Detect which cell encompasses the target text, then output its [X, Y] center coordinate. 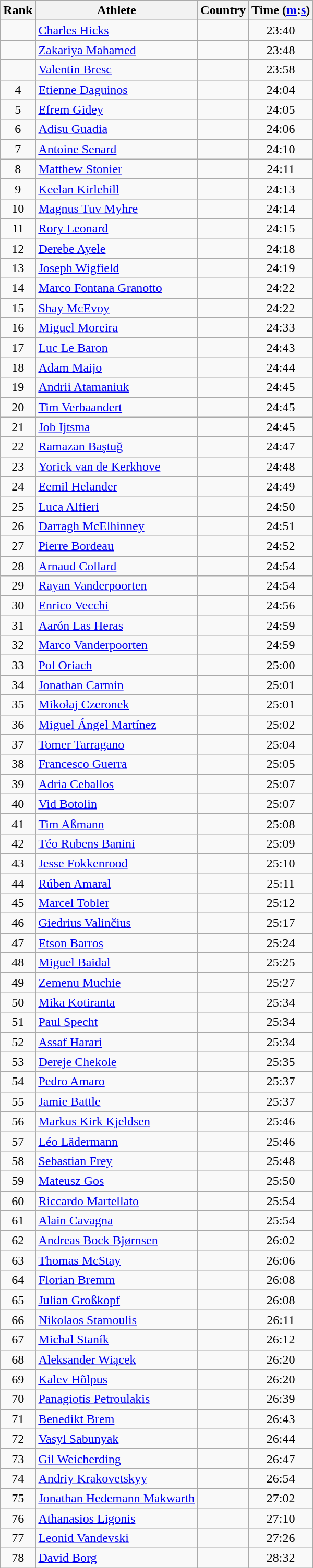
9 [18, 189]
26:02 [281, 1241]
Aleksander Wiącek [117, 1359]
Paul Specht [117, 1022]
27:02 [281, 1498]
65 [18, 1300]
8 [18, 169]
Leonid Vandevski [117, 1538]
25 [18, 506]
Nikolaos Stamoulis [117, 1320]
Marco Vanderpoorten [117, 645]
Jamie Battle [117, 1101]
26:47 [281, 1459]
69 [18, 1379]
24:05 [281, 109]
Darragh McElhinney [117, 526]
24:50 [281, 506]
5 [18, 109]
24:48 [281, 467]
53 [18, 1062]
25:04 [281, 744]
75 [18, 1498]
Andriy Krakovetskyy [117, 1478]
Andrii Atamaniuk [117, 387]
6 [18, 129]
21 [18, 427]
27:10 [281, 1518]
71 [18, 1419]
Thomas McStay [117, 1260]
Derebe Ayele [117, 249]
24:44 [281, 367]
55 [18, 1101]
Miguel Moreira [117, 328]
Yorick van de Kerkhove [117, 467]
61 [18, 1221]
24:52 [281, 546]
60 [18, 1200]
66 [18, 1320]
24:15 [281, 228]
24:10 [281, 149]
Adisu Guadia [117, 129]
25:00 [281, 665]
Jonathan Carmin [117, 685]
25:11 [281, 884]
Tim Verbaandert [117, 407]
Athanasios Ligonis [117, 1518]
Etson Barros [117, 943]
24:04 [281, 90]
64 [18, 1280]
38 [18, 764]
Vid Botolin [117, 804]
23:48 [281, 50]
24:13 [281, 189]
24:11 [281, 169]
24:47 [281, 447]
24:56 [281, 606]
41 [18, 824]
7 [18, 149]
24 [18, 486]
14 [18, 288]
11 [18, 228]
Jonathan Hedemann Makwarth [117, 1498]
52 [18, 1042]
40 [18, 804]
Gil Weicherding [117, 1459]
10 [18, 209]
48 [18, 963]
70 [18, 1399]
67 [18, 1340]
28:32 [281, 1558]
Time (m:s) [281, 10]
24:18 [281, 249]
43 [18, 863]
25:08 [281, 824]
Valentin Bresc [117, 70]
42 [18, 843]
Téo Rubens Banini [117, 843]
Michal Staník [117, 1340]
Charles Hicks [117, 30]
44 [18, 884]
39 [18, 784]
Riccardo Martellato [117, 1200]
15 [18, 308]
29 [18, 586]
Matthew Stonier [117, 169]
23 [18, 467]
Arnaud Collard [117, 566]
Dereje Chekole [117, 1062]
23:58 [281, 70]
27 [18, 546]
Job Ijtsma [117, 427]
19 [18, 387]
Luca Alfieri [117, 506]
25:09 [281, 843]
Miguel Ángel Martínez [117, 725]
26:43 [281, 1419]
Country [223, 10]
24:43 [281, 348]
46 [18, 923]
26:44 [281, 1439]
58 [18, 1161]
57 [18, 1141]
Keelan Kirlehill [117, 189]
25:10 [281, 863]
51 [18, 1022]
35 [18, 705]
25:27 [281, 983]
73 [18, 1459]
26:39 [281, 1399]
26:11 [281, 1320]
26:54 [281, 1478]
Markus Kirk Kjeldsen [117, 1121]
25:48 [281, 1161]
33 [18, 665]
62 [18, 1241]
36 [18, 725]
Luc Le Baron [117, 348]
Aarón Las Heras [117, 626]
Rúben Amaral [117, 884]
Jesse Fokkenrood [117, 863]
Sebastian Frey [117, 1161]
77 [18, 1538]
72 [18, 1439]
Mika Kotiranta [117, 1002]
Alain Cavagna [117, 1221]
Etienne Daguinos [117, 90]
Pierre Bordeau [117, 546]
27:26 [281, 1538]
54 [18, 1082]
26:06 [281, 1260]
31 [18, 626]
23:40 [281, 30]
Rank [18, 10]
68 [18, 1359]
Eemil Helander [117, 486]
28 [18, 566]
Efrem Gidey [117, 109]
45 [18, 903]
32 [18, 645]
24:14 [281, 209]
76 [18, 1518]
Zakariya Mahamed [117, 50]
26:12 [281, 1340]
Rory Leonard [117, 228]
Pol Oriach [117, 665]
26 [18, 526]
34 [18, 685]
30 [18, 606]
Giedrius Valinčius [117, 923]
Zemenu Muchie [117, 983]
Marcel Tobler [117, 903]
25:17 [281, 923]
Vasyl Sabunyak [117, 1439]
Adria Ceballos [117, 784]
Athlete [117, 10]
4 [18, 90]
47 [18, 943]
Assaf Harari [117, 1042]
Panagiotis Petroulakis [117, 1399]
24:51 [281, 526]
Andreas Bock Bjørnsen [117, 1241]
Magnus Tuv Myhre [117, 209]
12 [18, 249]
50 [18, 1002]
Tim Aßmann [117, 824]
24:19 [281, 268]
17 [18, 348]
56 [18, 1121]
22 [18, 447]
24:33 [281, 328]
24:49 [281, 486]
78 [18, 1558]
Antoine Senard [117, 149]
25:25 [281, 963]
25:50 [281, 1181]
Ramazan Baştuğ [117, 447]
Mateusz Gos [117, 1181]
24:06 [281, 129]
Rayan Vanderpoorten [117, 586]
Marco Fontana Granotto [117, 288]
20 [18, 407]
18 [18, 367]
74 [18, 1478]
Pedro Amaro [117, 1082]
37 [18, 744]
25:24 [281, 943]
Kalev Hõlpus [117, 1379]
Shay McEvoy [117, 308]
Mikołaj Czeronek [117, 705]
Tomer Tarragano [117, 744]
13 [18, 268]
59 [18, 1181]
Miguel Baidal [117, 963]
Francesco Guerra [117, 764]
25:02 [281, 725]
25:05 [281, 764]
25:35 [281, 1062]
Adam Maijo [117, 367]
63 [18, 1260]
16 [18, 328]
49 [18, 983]
Joseph Wigfield [117, 268]
David Borg [117, 1558]
Julian Großkopf [117, 1300]
25:12 [281, 903]
Léo Lädermann [117, 1141]
Enrico Vecchi [117, 606]
Florian Bremm [117, 1280]
Benedikt Brem [117, 1419]
